For the text-containing cell, return its midpoint in (X, Y) coordinate format. 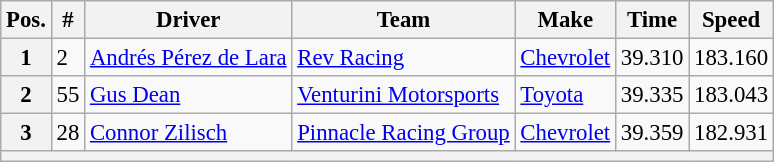
39.310 (652, 58)
Rev Racing (404, 58)
39.335 (652, 95)
3 (26, 133)
55 (68, 95)
28 (68, 133)
Make (565, 20)
182.931 (732, 133)
183.160 (732, 58)
Andrés Pérez de Lara (188, 58)
Gus Dean (188, 95)
Speed (732, 20)
Venturini Motorsports (404, 95)
Team (404, 20)
Pinnacle Racing Group (404, 133)
Connor Zilisch (188, 133)
39.359 (652, 133)
Pos. (26, 20)
1 (26, 58)
# (68, 20)
183.043 (732, 95)
Driver (188, 20)
Time (652, 20)
Toyota (565, 95)
